Scan for the cell matching the given text and deliver its [X, Y] coordinate at center. 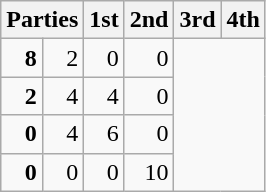
3rd [198, 20]
10 [149, 172]
4th [243, 20]
6 [104, 134]
8 [22, 58]
1st [104, 20]
Parties [42, 20]
2nd [149, 20]
